Return (X, Y) of the center of cell containing provided text 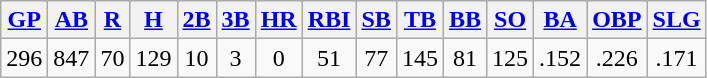
SO (510, 20)
145 (420, 58)
3B (236, 20)
OBP (617, 20)
.171 (676, 58)
HR (278, 20)
.226 (617, 58)
2B (196, 20)
BA (560, 20)
296 (24, 58)
10 (196, 58)
RBI (329, 20)
R (112, 20)
BB (464, 20)
GP (24, 20)
81 (464, 58)
TB (420, 20)
.152 (560, 58)
125 (510, 58)
3 (236, 58)
SLG (676, 20)
129 (154, 58)
847 (72, 58)
51 (329, 58)
77 (376, 58)
AB (72, 20)
70 (112, 58)
SB (376, 20)
0 (278, 58)
H (154, 20)
